Locate the cell with the specified text and output its (X, Y) center coordinate. 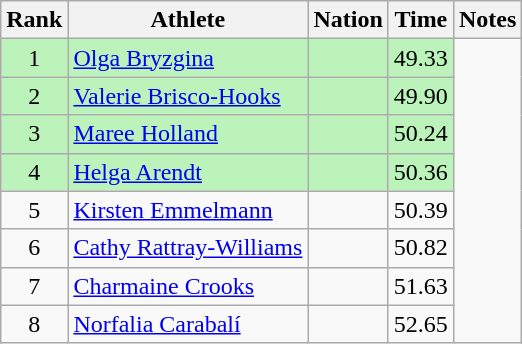
Cathy Rattray-Williams (188, 248)
8 (34, 324)
6 (34, 248)
50.24 (420, 134)
50.39 (420, 210)
4 (34, 172)
50.82 (420, 248)
Athlete (188, 20)
50.36 (420, 172)
49.90 (420, 96)
Rank (34, 20)
2 (34, 96)
Valerie Brisco-Hooks (188, 96)
Time (420, 20)
49.33 (420, 58)
Kirsten Emmelmann (188, 210)
Helga Arendt (188, 172)
51.63 (420, 286)
Maree Holland (188, 134)
Charmaine Crooks (188, 286)
Notes (487, 20)
Olga Bryzgina (188, 58)
Norfalia Carabalí (188, 324)
1 (34, 58)
52.65 (420, 324)
7 (34, 286)
3 (34, 134)
Nation (348, 20)
5 (34, 210)
